Scan for the cell matching the given text and deliver its (X, Y) coordinate at center. 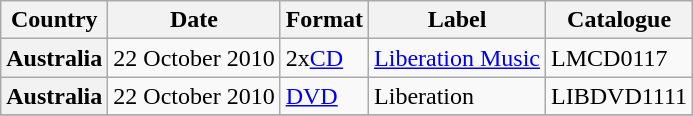
Catalogue (620, 20)
Format (324, 20)
Country (54, 20)
Liberation Music (458, 58)
Label (458, 20)
DVD (324, 96)
LIBDVD1111 (620, 96)
Date (194, 20)
2xCD (324, 58)
Liberation (458, 96)
LMCD0117 (620, 58)
